For the text-containing cell, return its midpoint in [x, y] coordinate format. 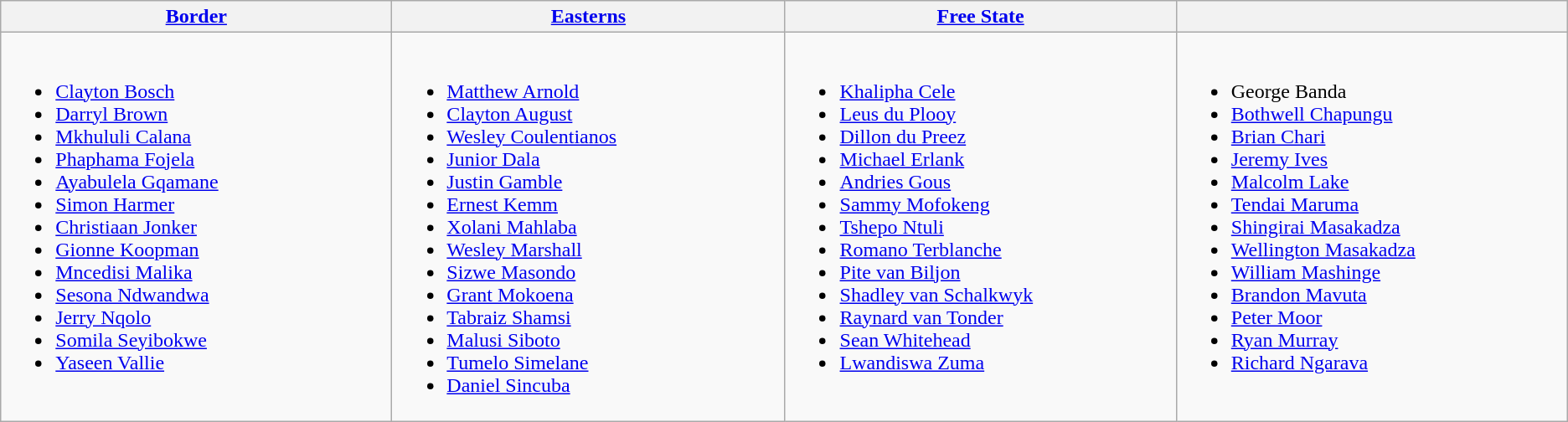
Free State [980, 17]
Easterns [588, 17]
Border [196, 17]
